Find where the given text appears and provide that cell's center as [X, Y] coordinate. 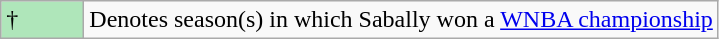
† [42, 20]
Denotes season(s) in which Sabally won a WNBA championship [402, 20]
